Return [X, Y] of the center of cell containing provided text 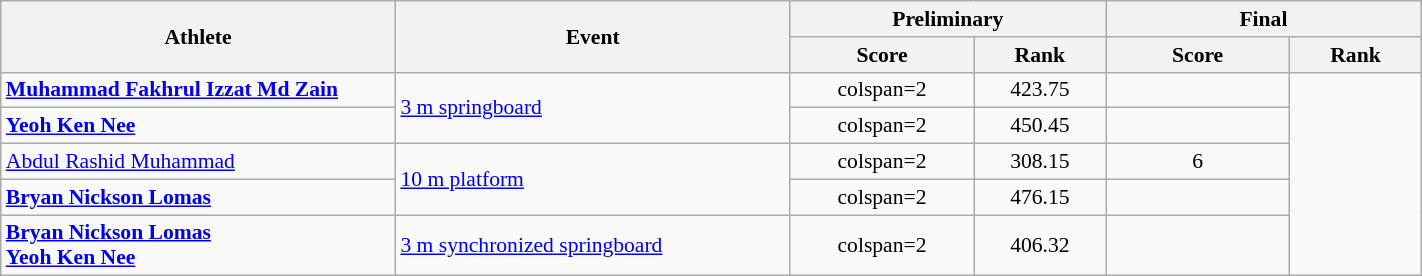
308.15 [1040, 162]
Abdul Rashid Muhammad [198, 162]
3 m springboard [592, 108]
Event [592, 36]
Bryan Nickson Lomas [198, 197]
3 m synchronized springboard [592, 246]
450.45 [1040, 126]
Preliminary [948, 19]
Yeoh Ken Nee [198, 126]
Bryan Nickson LomasYeoh Ken Nee [198, 246]
Muhammad Fakhrul Izzat Md Zain [198, 90]
476.15 [1040, 197]
10 m platform [592, 180]
406.32 [1040, 246]
423.75 [1040, 90]
Athlete [198, 36]
6 [1198, 162]
Final [1264, 19]
